Return the (x, y) coordinate for the center point of the cell that contains the specified text.  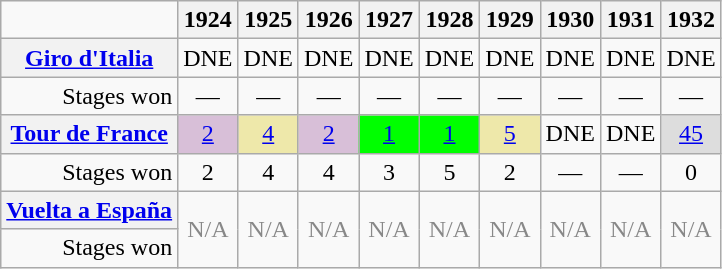
1927 (389, 20)
1932 (691, 20)
1926 (328, 20)
1924 (208, 20)
Vuelta a España (90, 210)
1928 (449, 20)
1931 (630, 20)
1925 (268, 20)
Tour de France (90, 134)
45 (691, 134)
1930 (570, 20)
1929 (510, 20)
Giro d'Italia (90, 58)
3 (389, 172)
0 (691, 172)
